Determine the [x, y] coordinate at the center of the cell enclosing the given text.  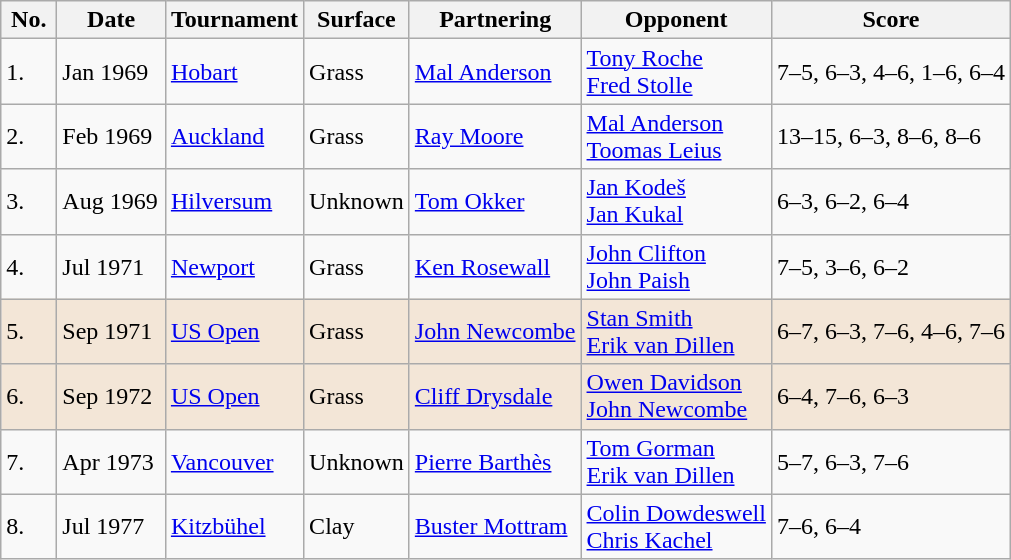
4. [29, 266]
13–15, 6–3, 8–6, 8–6 [890, 136]
3. [29, 202]
Ray Moore [495, 136]
Apr 1973 [112, 462]
Owen Davidson John Newcombe [676, 396]
1. [29, 72]
Tom Okker [495, 202]
Auckland [234, 136]
Tony Roche Fred Stolle [676, 72]
Pierre Barthès [495, 462]
Mal Anderson [495, 72]
6. [29, 396]
Jan 1969 [112, 72]
Aug 1969 [112, 202]
6–7, 6–3, 7–6, 4–6, 7–6 [890, 332]
8. [29, 526]
John Clifton John Paish [676, 266]
Opponent [676, 20]
Jul 1971 [112, 266]
Vancouver [234, 462]
6–4, 7–6, 6–3 [890, 396]
Sep 1971 [112, 332]
John Newcombe [495, 332]
Kitzbühel [234, 526]
Sep 1972 [112, 396]
Newport [234, 266]
Tom Gorman Erik van Dillen [676, 462]
Buster Mottram [495, 526]
5. [29, 332]
Jan Kodeš Jan Kukal [676, 202]
7–5, 3–6, 6–2 [890, 266]
Cliff Drysdale [495, 396]
7. [29, 462]
Ken Rosewall [495, 266]
Hilversum [234, 202]
Surface [357, 20]
Partnering [495, 20]
5–7, 6–3, 7–6 [890, 462]
Date [112, 20]
Tournament [234, 20]
Mal Anderson Toomas Leius [676, 136]
6–3, 6–2, 6–4 [890, 202]
2. [29, 136]
Feb 1969 [112, 136]
Colin Dowdeswell Chris Kachel [676, 526]
Score [890, 20]
Jul 1977 [112, 526]
Hobart [234, 72]
7–6, 6–4 [890, 526]
7–5, 6–3, 4–6, 1–6, 6–4 [890, 72]
Clay [357, 526]
Stan Smith Erik van Dillen [676, 332]
No. [29, 20]
